Search for the cell housing the specified text and yield its (X, Y) center coordinate. 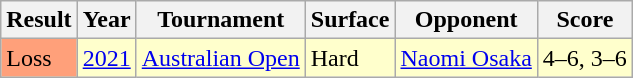
Score (584, 20)
Hard (350, 58)
Result (39, 20)
Opponent (466, 20)
Australian Open (220, 58)
Surface (350, 20)
Year (106, 20)
2021 (106, 58)
Loss (39, 58)
4–6, 3–6 (584, 58)
Naomi Osaka (466, 58)
Tournament (220, 20)
